Return (X, Y) of the center of cell containing provided text 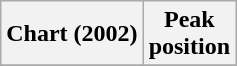
Chart (2002) (72, 34)
Peakposition (189, 34)
